For the text-containing cell, return its midpoint in [X, Y] coordinate format. 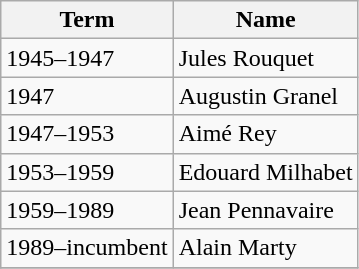
Alain Marty [266, 248]
Augustin Granel [266, 96]
1953–1959 [87, 172]
1959–1989 [87, 210]
Jean Pennavaire [266, 210]
Edouard Milhabet [266, 172]
Term [87, 20]
1947 [87, 96]
1945–1947 [87, 58]
1947–1953 [87, 134]
Jules Rouquet [266, 58]
Name [266, 20]
Aimé Rey [266, 134]
1989–incumbent [87, 248]
